Extract the [x, y] coordinate from the center of the cell holding the provided text.  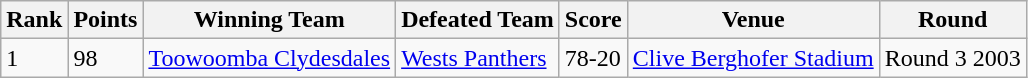
Wests Panthers [478, 58]
Round [952, 20]
78-20 [593, 58]
Score [593, 20]
98 [106, 58]
1 [34, 58]
Clive Berghofer Stadium [753, 58]
Venue [753, 20]
Rank [34, 20]
Defeated Team [478, 20]
Winning Team [270, 20]
Toowoomba Clydesdales [270, 58]
Round 3 2003 [952, 58]
Points [106, 20]
